Return (X, Y) of the center of cell containing provided text 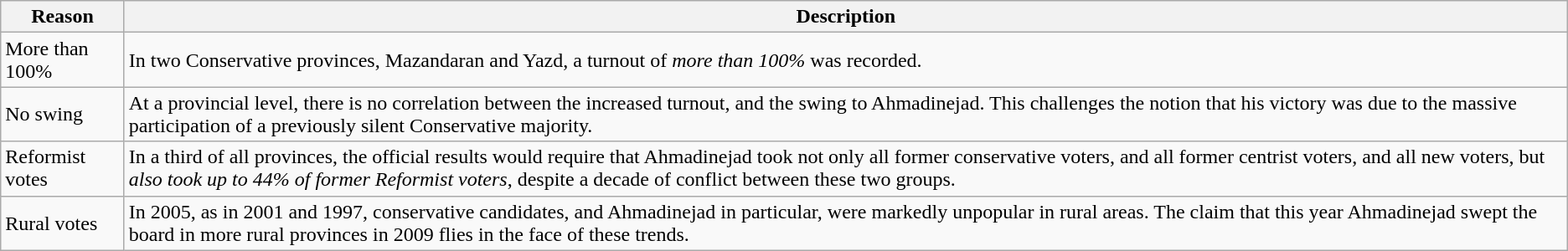
No swing (62, 114)
In two Conservative provinces, Mazandaran and Yazd, a turnout of more than 100% was recorded. (846, 60)
Description (846, 17)
Reason (62, 17)
Reformist votes (62, 169)
Rural votes (62, 223)
More than 100% (62, 60)
